For the text-containing cell, return its midpoint in (x, y) coordinate format. 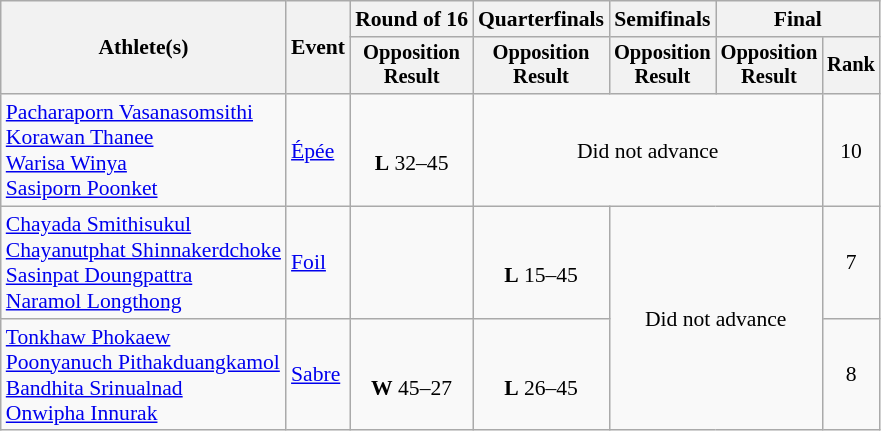
7 (851, 263)
Foil (318, 263)
Final (798, 19)
10 (851, 150)
8 (851, 375)
L 15–45 (541, 263)
Round of 16 (412, 19)
Tonkhaw PhokaewPoonyanuch PithakduangkamolBandhita SrinualnadOnwipha Innurak (144, 375)
Épée (318, 150)
Chayada SmithisukulChayanutphat ShinnakerdchokeSasinpat DoungpattraNaramol Longthong (144, 263)
Athlete(s) (144, 48)
L 32–45 (412, 150)
W 45–27 (412, 375)
Rank (851, 66)
Semifinals (662, 19)
Quarterfinals (541, 19)
Event (318, 48)
Sabre (318, 375)
Pacharaporn VasanasomsithiKorawan ThaneeWarisa WinyaSasiporn Poonket (144, 150)
L 26–45 (541, 375)
